Locate the cell with the specified text and output its [X, Y] center coordinate. 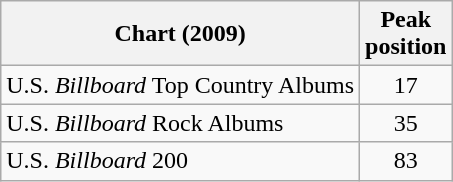
83 [406, 161]
U.S. Billboard 200 [180, 161]
Peakposition [406, 34]
U.S. Billboard Rock Albums [180, 123]
Chart (2009) [180, 34]
17 [406, 85]
35 [406, 123]
U.S. Billboard Top Country Albums [180, 85]
